Locate the cell with the specified text and output its [X, Y] center coordinate. 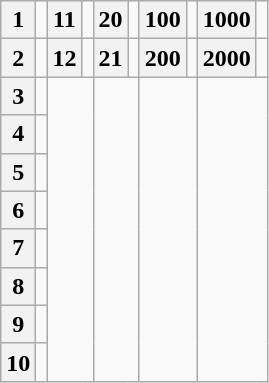
11 [64, 20]
200 [162, 58]
12 [64, 58]
9 [18, 324]
10 [18, 362]
6 [18, 210]
21 [110, 58]
20 [110, 20]
100 [162, 20]
1 [18, 20]
2000 [226, 58]
1000 [226, 20]
3 [18, 96]
4 [18, 134]
7 [18, 248]
5 [18, 172]
2 [18, 58]
8 [18, 286]
